Provide the (X, Y) coordinate of the cell's center where the given text is located.  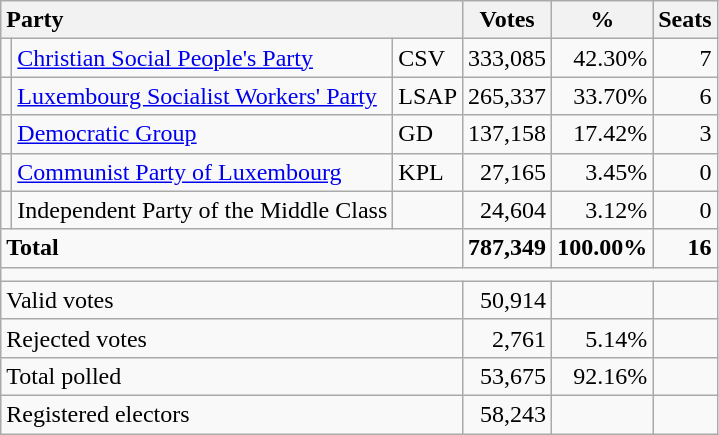
16 (685, 248)
3.45% (602, 172)
42.30% (602, 58)
KPL (428, 172)
3 (685, 134)
17.42% (602, 134)
100.00% (602, 248)
LSAP (428, 96)
787,349 (508, 248)
33.70% (602, 96)
53,675 (508, 376)
Seats (685, 20)
265,337 (508, 96)
Communist Party of Luxembourg (202, 172)
Votes (508, 20)
Valid votes (232, 300)
92.16% (602, 376)
Total polled (232, 376)
CSV (428, 58)
58,243 (508, 414)
2,761 (508, 338)
Luxembourg Socialist Workers' Party (202, 96)
Total (232, 248)
7 (685, 58)
6 (685, 96)
% (602, 20)
27,165 (508, 172)
Christian Social People's Party (202, 58)
5.14% (602, 338)
Democratic Group (202, 134)
Registered electors (232, 414)
24,604 (508, 210)
Independent Party of the Middle Class (202, 210)
137,158 (508, 134)
50,914 (508, 300)
GD (428, 134)
333,085 (508, 58)
Rejected votes (232, 338)
Party (232, 20)
3.12% (602, 210)
